Output the (x, y) coordinate of the center of the cell containing the given text.  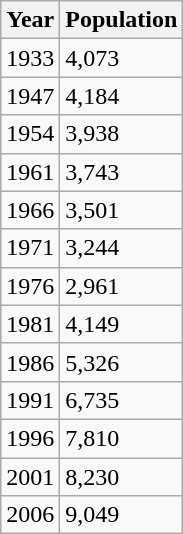
3,501 (122, 210)
1933 (30, 58)
1976 (30, 286)
5,326 (122, 362)
1966 (30, 210)
4,149 (122, 324)
4,073 (122, 58)
1986 (30, 362)
9,049 (122, 515)
1971 (30, 248)
3,743 (122, 172)
6,735 (122, 400)
1954 (30, 134)
1991 (30, 400)
1996 (30, 438)
3,244 (122, 248)
Population (122, 20)
2001 (30, 477)
Year (30, 20)
8,230 (122, 477)
1961 (30, 172)
2006 (30, 515)
2,961 (122, 286)
7,810 (122, 438)
1947 (30, 96)
3,938 (122, 134)
4,184 (122, 96)
1981 (30, 324)
